Find where the given text appears and provide that cell's center as (X, Y) coordinate. 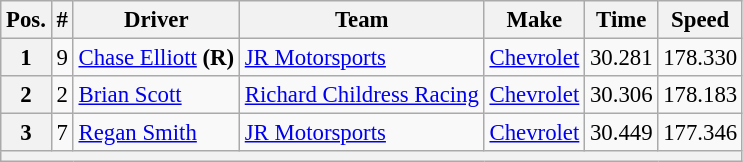
Regan Smith (156, 133)
30.306 (622, 95)
Make (534, 20)
9 (62, 58)
178.330 (700, 58)
30.449 (622, 133)
Chase Elliott (R) (156, 58)
177.346 (700, 133)
Brian Scott (156, 95)
3 (26, 133)
Richard Childress Racing (362, 95)
178.183 (700, 95)
Speed (700, 20)
Team (362, 20)
# (62, 20)
Time (622, 20)
Driver (156, 20)
30.281 (622, 58)
1 (26, 58)
Pos. (26, 20)
7 (62, 133)
